Provide the (x, y) coordinate of the cell's center where the given text is located.  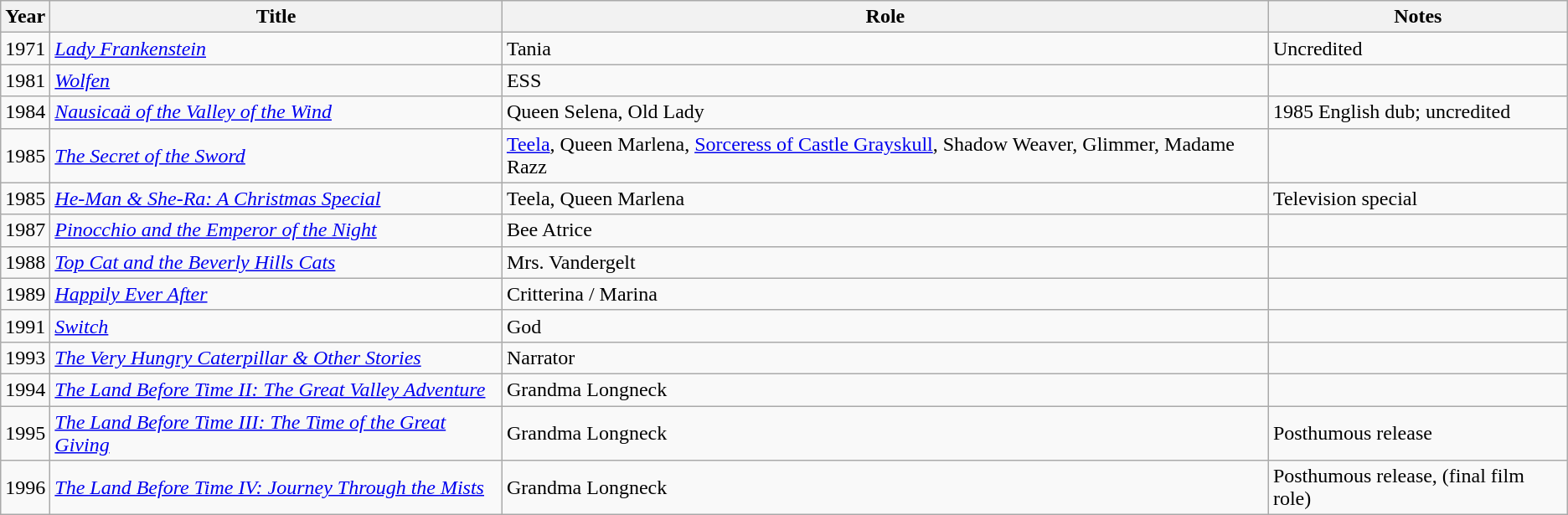
1988 (25, 262)
Posthumous release (1417, 432)
God (885, 326)
Narrator (885, 358)
Title (276, 17)
Top Cat and the Beverly Hills Cats (276, 262)
1991 (25, 326)
1981 (25, 80)
Queen Selena, Old Lady (885, 112)
1994 (25, 389)
Teela, Queen Marlena (885, 198)
Wolfen (276, 80)
The Land Before Time II: The Great Valley Adventure (276, 389)
Year (25, 17)
Posthumous release, (final film role) (1417, 487)
Bee Atrice (885, 230)
Pinocchio and the Emperor of the Night (276, 230)
Notes (1417, 17)
ESS (885, 80)
Uncredited (1417, 49)
1995 (25, 432)
Happily Ever After (276, 294)
The Secret of the Sword (276, 156)
Television special (1417, 198)
Lady Frankenstein (276, 49)
Teela, Queen Marlena, Sorceress of Castle Grayskull, Shadow Weaver, Glimmer, Madame Razz (885, 156)
1989 (25, 294)
1993 (25, 358)
He-Man & She-Ra: A Christmas Special (276, 198)
The Land Before Time IV: Journey Through the Mists (276, 487)
Critterina / Marina (885, 294)
1984 (25, 112)
Tania (885, 49)
1985 English dub; uncredited (1417, 112)
1996 (25, 487)
Mrs. Vandergelt (885, 262)
Role (885, 17)
1971 (25, 49)
1987 (25, 230)
Switch (276, 326)
Nausicaä of the Valley of the Wind (276, 112)
The Land Before Time III: The Time of the Great Giving (276, 432)
The Very Hungry Caterpillar & Other Stories (276, 358)
